Detect which cell encompasses the target text, then output its (x, y) center coordinate. 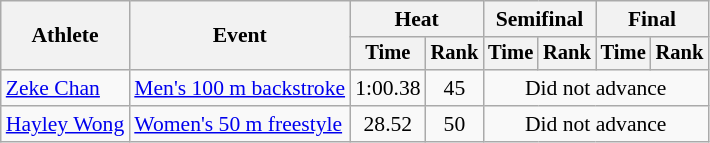
Zeke Chan (66, 88)
Men's 100 m backstroke (240, 88)
Hayley Wong (66, 124)
Women's 50 m freestyle (240, 124)
50 (455, 124)
Athlete (66, 36)
Semifinal (539, 19)
Event (240, 36)
1:00.38 (388, 88)
Heat (416, 19)
28.52 (388, 124)
Final (652, 19)
45 (455, 88)
